Determine the (X, Y) coordinate at the center of the cell enclosing the given text.  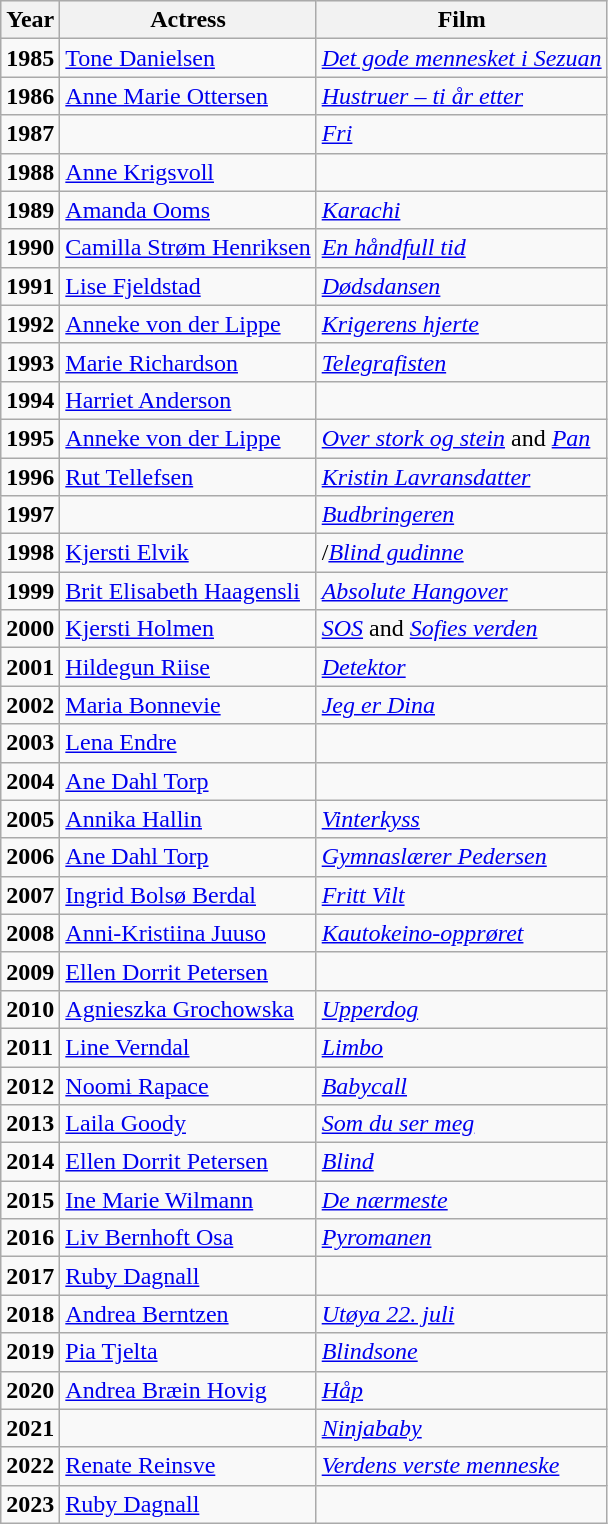
En håndfull tid (462, 248)
2015 (30, 1200)
Harriet Anderson (188, 400)
2000 (30, 629)
Camilla Strøm Henriksen (188, 248)
Year (30, 20)
2001 (30, 667)
1994 (30, 400)
Budbringeren (462, 515)
Jeg er Dina (462, 705)
De nærmeste (462, 1200)
Andrea Berntzen (188, 1314)
1987 (30, 134)
Line Verndal (188, 1047)
2003 (30, 743)
Hildegun Riise (188, 667)
2011 (30, 1047)
2002 (30, 705)
2006 (30, 857)
Pyromanen (462, 1238)
Detektor (462, 667)
Tone Danielsen (188, 58)
Hustruer – ti år etter (462, 96)
2010 (30, 1009)
Lena Endre (188, 743)
Noomi Rapace (188, 1085)
1988 (30, 172)
Telegrafisten (462, 362)
Fritt Vilt (462, 895)
Vinterkyss (462, 819)
Anni-Kristiina Juuso (188, 933)
Actress (188, 20)
Som du ser meg (462, 1124)
1985 (30, 58)
2009 (30, 971)
Andrea Bræin Hovig (188, 1390)
Ninjababy (462, 1428)
2008 (30, 933)
2004 (30, 781)
Laila Goody (188, 1124)
2005 (30, 819)
Film (462, 20)
1997 (30, 515)
Marie Richardson (188, 362)
2012 (30, 1085)
Anne Krigsvoll (188, 172)
Kristin Lavransdatter (462, 477)
Fri (462, 134)
1989 (30, 210)
Maria Bonnevie (188, 705)
Liv Bernhoft Osa (188, 1238)
Agnieszka Grochowska (188, 1009)
Annika Hallin (188, 819)
2018 (30, 1314)
Renate Reinsve (188, 1466)
1992 (30, 324)
Dødsdansen (462, 286)
Krigerens hjerte (462, 324)
Pia Tjelta (188, 1352)
Utøya 22. juli (462, 1314)
1999 (30, 591)
Over stork og stein and Pan (462, 438)
Lise Fjeldstad (188, 286)
2013 (30, 1124)
Anne Marie Ottersen (188, 96)
Blindsone (462, 1352)
2020 (30, 1390)
2022 (30, 1466)
Kautokeino-opprøret (462, 933)
Gymnaslærer Pedersen (462, 857)
Absolute Hangover (462, 591)
1986 (30, 96)
2017 (30, 1276)
Håp (462, 1390)
1993 (30, 362)
Ine Marie Wilmann (188, 1200)
1998 (30, 553)
Karachi (462, 210)
1991 (30, 286)
Amanda Ooms (188, 210)
2014 (30, 1162)
/Blind gudinne (462, 553)
Blind (462, 1162)
Rut Tellefsen (188, 477)
Verdens verste menneske (462, 1466)
2016 (30, 1238)
Kjersti Holmen (188, 629)
SOS and Sofies verden (462, 629)
Ingrid Bolsø Berdal (188, 895)
2021 (30, 1428)
Det gode mennesket i Sezuan (462, 58)
1995 (30, 438)
2007 (30, 895)
Babycall (462, 1085)
Limbo (462, 1047)
1996 (30, 477)
1990 (30, 248)
2019 (30, 1352)
Brit Elisabeth Haagensli (188, 591)
Upperdog (462, 1009)
Kjersti Elvik (188, 553)
2023 (30, 1504)
